Extract the [X, Y] coordinate from the center of the cell holding the provided text.  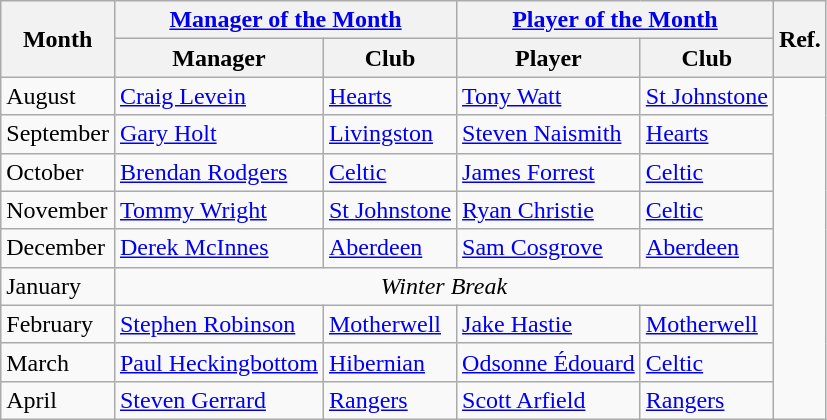
Stephen Robinson [218, 324]
Steven Naismith [549, 134]
Ryan Christie [549, 210]
Tommy Wright [218, 210]
Month [58, 39]
Player of the Month [616, 20]
Manager [218, 58]
January [58, 286]
Winter Break [444, 286]
February [58, 324]
Scott Arfield [549, 400]
August [58, 96]
Derek McInnes [218, 248]
Paul Heckingbottom [218, 362]
November [58, 210]
Sam Cosgrove [549, 248]
James Forrest [549, 172]
Livingston [390, 134]
December [58, 248]
Jake Hastie [549, 324]
April [58, 400]
September [58, 134]
March [58, 362]
Manager of the Month [285, 20]
Craig Levein [218, 96]
Gary Holt [218, 134]
Hibernian [390, 362]
Ref. [800, 39]
Odsonne Édouard [549, 362]
Player [549, 58]
October [58, 172]
Brendan Rodgers [218, 172]
Steven Gerrard [218, 400]
Tony Watt [549, 96]
